Return the [x, y] coordinate for the center point of the cell that contains the specified text.  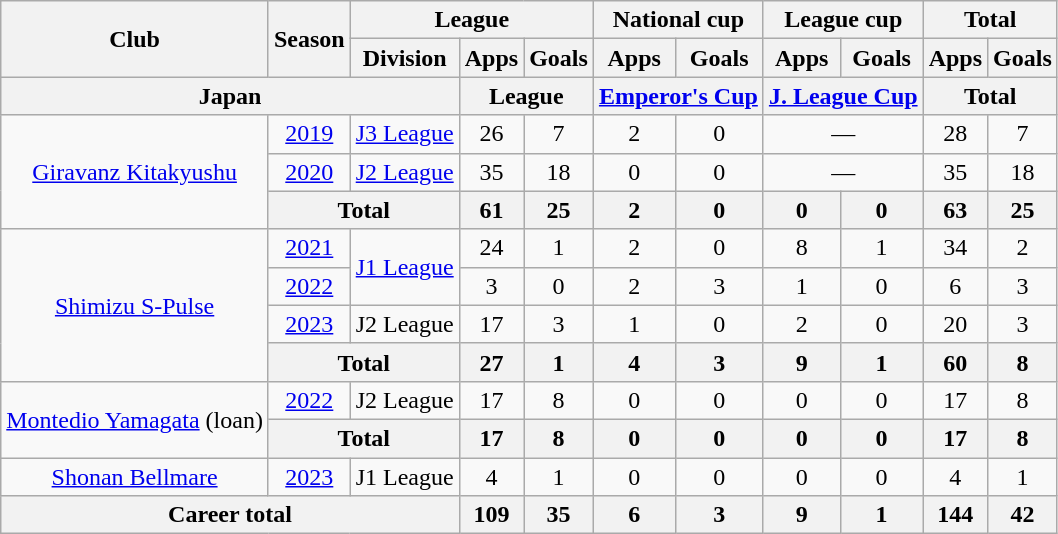
109 [491, 515]
24 [491, 248]
63 [955, 210]
28 [955, 134]
Club [135, 39]
20 [955, 324]
Japan [230, 96]
2021 [309, 248]
26 [491, 134]
Shimizu S-Pulse [135, 305]
Season [309, 39]
2020 [309, 172]
42 [1023, 515]
27 [491, 362]
J. League Cup [843, 96]
61 [491, 210]
Montedio Yamagata (loan) [135, 419]
J3 League [404, 134]
Giravanz Kitakyushu [135, 172]
Shonan Bellmare [135, 477]
National cup [678, 20]
60 [955, 362]
2019 [309, 134]
34 [955, 248]
Career total [230, 515]
144 [955, 515]
League cup [843, 20]
Emperor's Cup [678, 96]
Division [404, 58]
